From the cell containing the given text, extract its center point as (x, y) coordinate. 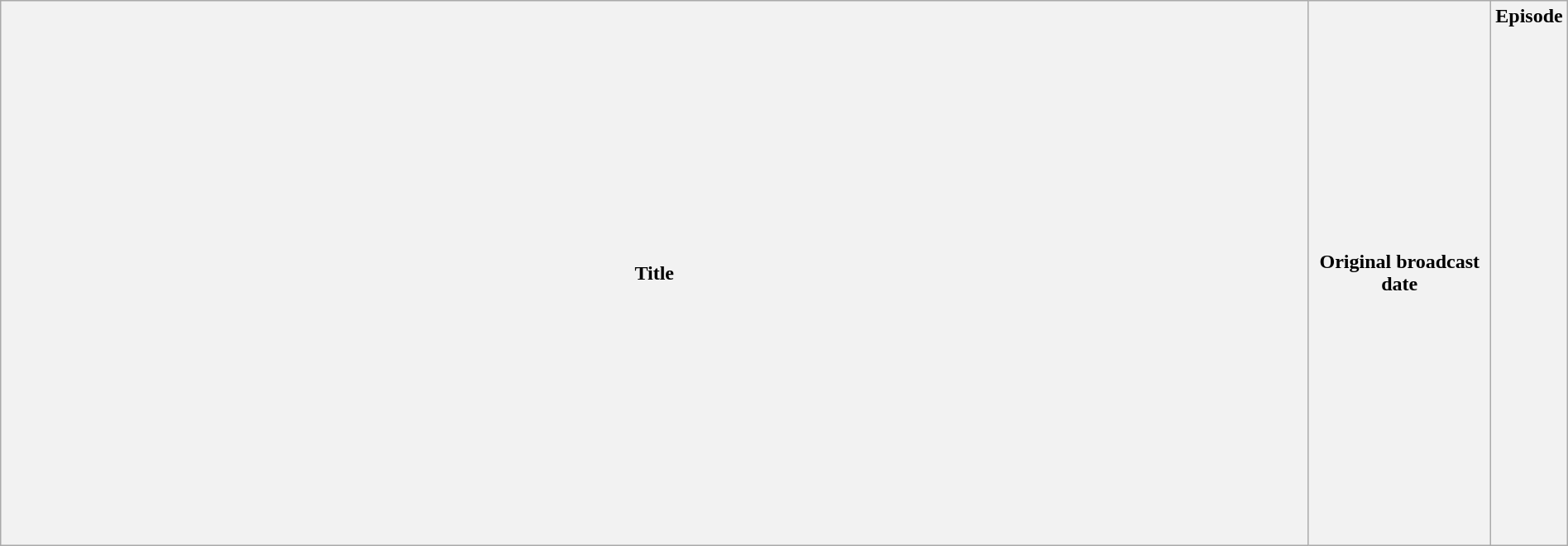
Episode (1529, 273)
Title (655, 273)
Original broadcast date (1399, 273)
